Provide the [x, y] coordinate of the cell's center where the given text is located.  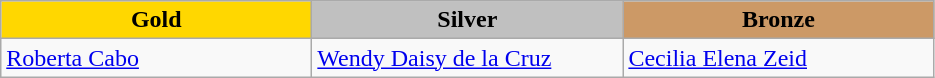
Silver [468, 20]
Cecilia Elena Zeid [778, 58]
Wendy Daisy de la Cruz [468, 58]
Roberta Cabo [156, 58]
Gold [156, 20]
Bronze [778, 20]
